From the cell containing the given text, extract its center point as [x, y] coordinate. 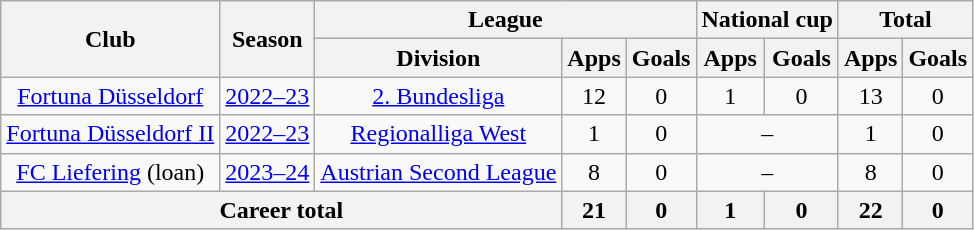
National cup [767, 20]
Total [905, 20]
Austrian Second League [438, 172]
Club [110, 39]
Season [268, 39]
12 [594, 96]
Regionalliga West [438, 134]
Fortuna Düsseldorf II [110, 134]
League [506, 20]
2023–24 [268, 172]
13 [870, 96]
Division [438, 58]
Fortuna Düsseldorf [110, 96]
21 [594, 210]
22 [870, 210]
FC Liefering (loan) [110, 172]
2. Bundesliga [438, 96]
Career total [282, 210]
